Return the [X, Y] coordinate for the center point of the cell that contains the specified text.  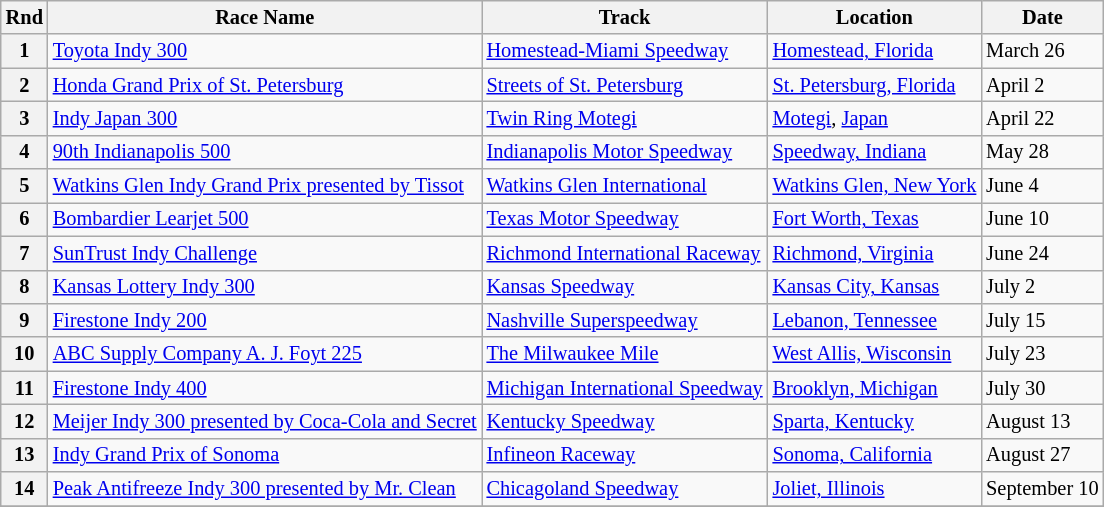
Track [625, 17]
Watkins Glen, New York [875, 186]
Watkins Glen Indy Grand Prix presented by Tissot [265, 186]
Lebanon, Tennessee [875, 320]
12 [24, 421]
14 [24, 489]
4 [24, 152]
Indianapolis Motor Speedway [625, 152]
Joliet, Illinois [875, 489]
April 2 [1042, 85]
May 28 [1042, 152]
Sonoma, California [875, 455]
Watkins Glen International [625, 186]
Sparta, Kentucky [875, 421]
Kansas Speedway [625, 287]
Honda Grand Prix of St. Petersburg [265, 85]
Kansas City, Kansas [875, 287]
The Milwaukee Mile [625, 354]
August 13 [1042, 421]
Chicagoland Speedway [625, 489]
Toyota Indy 300 [265, 51]
June 4 [1042, 186]
13 [24, 455]
July 30 [1042, 388]
September 10 [1042, 489]
June 24 [1042, 253]
Location [875, 17]
10 [24, 354]
Twin Ring Motegi [625, 118]
July 15 [1042, 320]
Infineon Raceway [625, 455]
Indy Japan 300 [265, 118]
St. Petersburg, Florida [875, 85]
90th Indianapolis 500 [265, 152]
Bombardier Learjet 500 [265, 219]
Richmond International Raceway [625, 253]
8 [24, 287]
Meijer Indy 300 presented by Coca-Cola and Secret [265, 421]
Race Name [265, 17]
Texas Motor Speedway [625, 219]
Homestead-Miami Speedway [625, 51]
1 [24, 51]
Fort Worth, Texas [875, 219]
Homestead, Florida [875, 51]
Michigan International Speedway [625, 388]
11 [24, 388]
Date [1042, 17]
7 [24, 253]
August 27 [1042, 455]
July 2 [1042, 287]
5 [24, 186]
July 23 [1042, 354]
Rnd [24, 17]
West Allis, Wisconsin [875, 354]
ABC Supply Company A. J. Foyt 225 [265, 354]
Speedway, Indiana [875, 152]
SunTrust Indy Challenge [265, 253]
Richmond, Virginia [875, 253]
Indy Grand Prix of Sonoma [265, 455]
Firestone Indy 200 [265, 320]
Motegi, Japan [875, 118]
Peak Antifreeze Indy 300 presented by Mr. Clean [265, 489]
March 26 [1042, 51]
Nashville Superspeedway [625, 320]
Kentucky Speedway [625, 421]
6 [24, 219]
3 [24, 118]
Brooklyn, Michigan [875, 388]
2 [24, 85]
Kansas Lottery Indy 300 [265, 287]
June 10 [1042, 219]
Streets of St. Petersburg [625, 85]
9 [24, 320]
Firestone Indy 400 [265, 388]
April 22 [1042, 118]
